Return (x, y) of the center of cell containing provided text 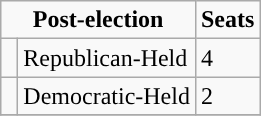
Republican-Held (107, 58)
2 (227, 96)
Democratic-Held (107, 96)
Seats (227, 20)
Post-election (98, 20)
4 (227, 58)
